Capture the cell that displays the provided text and extract its [x, y] central coordinate. 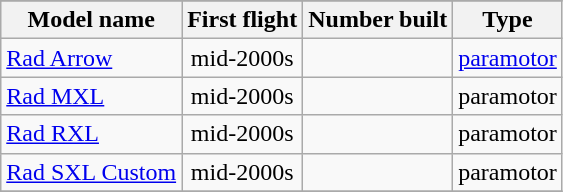
Number built [378, 20]
Rad MXL [92, 96]
Model name [92, 20]
First flight [242, 20]
Rad RXL [92, 134]
Rad SXL Custom [92, 172]
Rad Arrow [92, 58]
Type [508, 20]
